Identify which cell holds the provided text, then report its (X, Y) central coordinate. 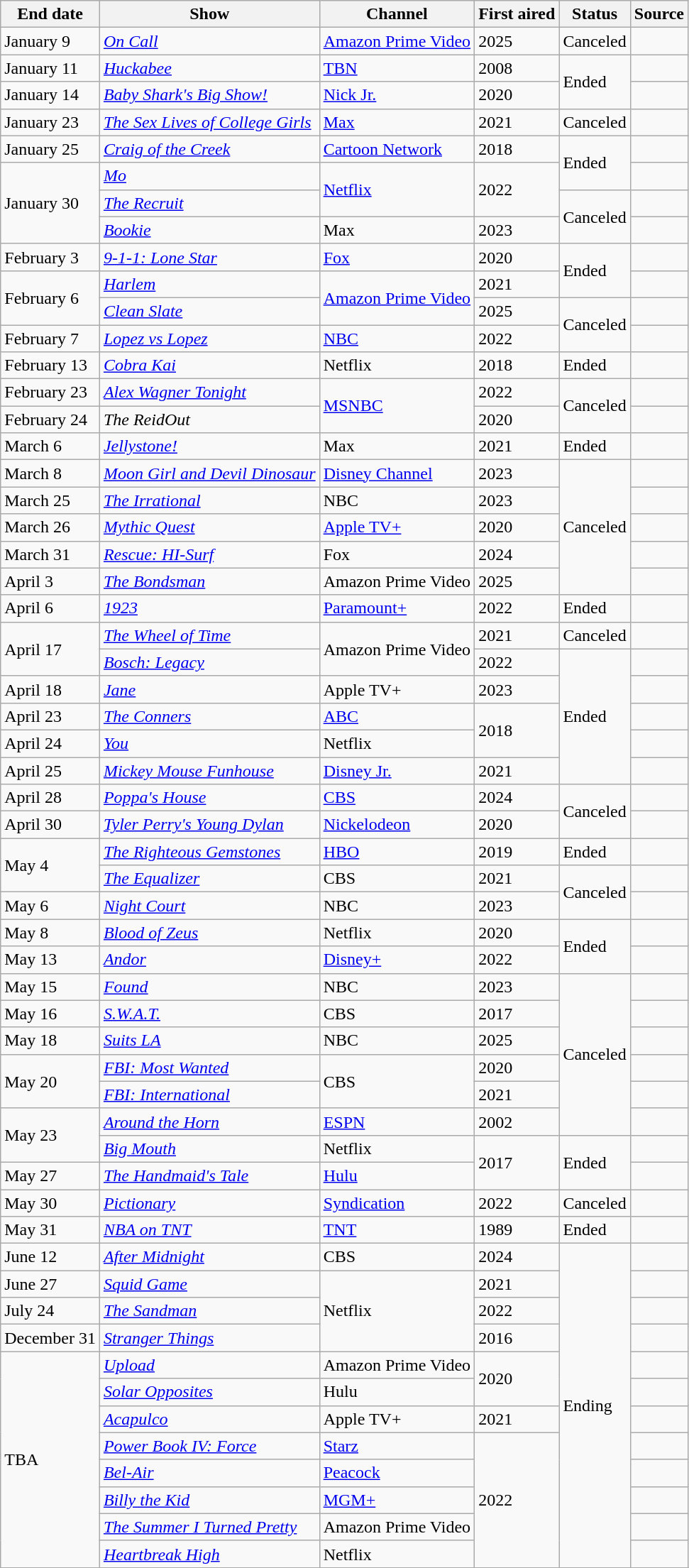
Heartbreak High (209, 1554)
Blood of Zeus (209, 933)
Status (595, 14)
The Sandman (209, 1311)
Starz (397, 1446)
Night Court (209, 906)
The Sex Lives of College Girls (209, 122)
First aired (517, 14)
January 11 (50, 68)
Bosch: Legacy (209, 662)
Disney Jr. (397, 770)
Nick Jr. (397, 95)
TNT (397, 1230)
ESPN (397, 1122)
Mythic Quest (209, 527)
2019 (517, 852)
July 24 (50, 1311)
2008 (517, 68)
2002 (517, 1122)
January 14 (50, 95)
Bel-Air (209, 1473)
You (209, 743)
April 23 (50, 716)
Jane (209, 689)
April 30 (50, 825)
The Irrational (209, 500)
February 6 (50, 297)
April 25 (50, 770)
Cartoon Network (397, 149)
Nickelodeon (397, 825)
Lopez vs Lopez (209, 339)
Rescue: HI-Surf (209, 554)
NBA on TNT (209, 1230)
2016 (517, 1338)
The Conners (209, 716)
1923 (209, 608)
Jellystone! (209, 446)
FBI: International (209, 1095)
March 26 (50, 527)
Around the Horn (209, 1122)
April 6 (50, 608)
End date (50, 14)
Disney Channel (397, 473)
December 31 (50, 1338)
January 25 (50, 149)
Tyler Perry's Young Dylan (209, 825)
Disney+ (397, 960)
S.W.A.T. (209, 1014)
Pictionary (209, 1203)
HBO (397, 852)
Clean Slate (209, 311)
Suits LA (209, 1041)
April 18 (50, 689)
Paramount+ (397, 608)
After Midnight (209, 1257)
April 28 (50, 798)
On Call (209, 41)
Channel (397, 14)
Billy the Kid (209, 1500)
March 8 (50, 473)
Mo (209, 176)
May 31 (50, 1230)
Cobra Kai (209, 366)
Power Book IV: Force (209, 1446)
January 9 (50, 41)
May 27 (50, 1175)
Upload (209, 1365)
Squid Game (209, 1284)
Syndication (397, 1203)
TBA (50, 1459)
May 23 (50, 1135)
Alex Wagner Tonight (209, 393)
June 27 (50, 1284)
May 30 (50, 1203)
May 20 (50, 1081)
Huckabee (209, 68)
February 7 (50, 339)
March 31 (50, 554)
The ReidOut (209, 420)
Found (209, 987)
ABC (397, 716)
Baby Shark's Big Show! (209, 95)
January 23 (50, 122)
June 12 (50, 1257)
Solar Opposites (209, 1392)
Craig of the Creek (209, 149)
Bookie (209, 230)
Moon Girl and Devil Dinosaur (209, 473)
May 16 (50, 1014)
May 15 (50, 987)
TBN (397, 68)
The Summer I Turned Pretty (209, 1527)
The Equalizer (209, 879)
Big Mouth (209, 1148)
May 13 (50, 960)
Mickey Mouse Funhouse (209, 770)
Peacock (397, 1473)
May 18 (50, 1041)
Andor (209, 960)
March 25 (50, 500)
January 30 (50, 203)
Poppa's House (209, 798)
February 3 (50, 257)
9-1-1: Lone Star (209, 257)
Harlem (209, 284)
Show (209, 14)
May 8 (50, 933)
FBI: Most Wanted (209, 1068)
Source (658, 14)
The Bondsman (209, 581)
February 13 (50, 366)
Stranger Things (209, 1338)
February 24 (50, 420)
May 4 (50, 865)
The Wheel of Time (209, 635)
MGM+ (397, 1500)
The Recruit (209, 203)
February 23 (50, 393)
The Righteous Gemstones (209, 852)
The Handmaid's Tale (209, 1175)
March 6 (50, 446)
April 17 (50, 649)
Acapulco (209, 1419)
1989 (517, 1230)
May 6 (50, 906)
April 24 (50, 743)
MSNBC (397, 406)
April 3 (50, 581)
Ending (595, 1405)
